Locate the cell with the specified text and output its [X, Y] center coordinate. 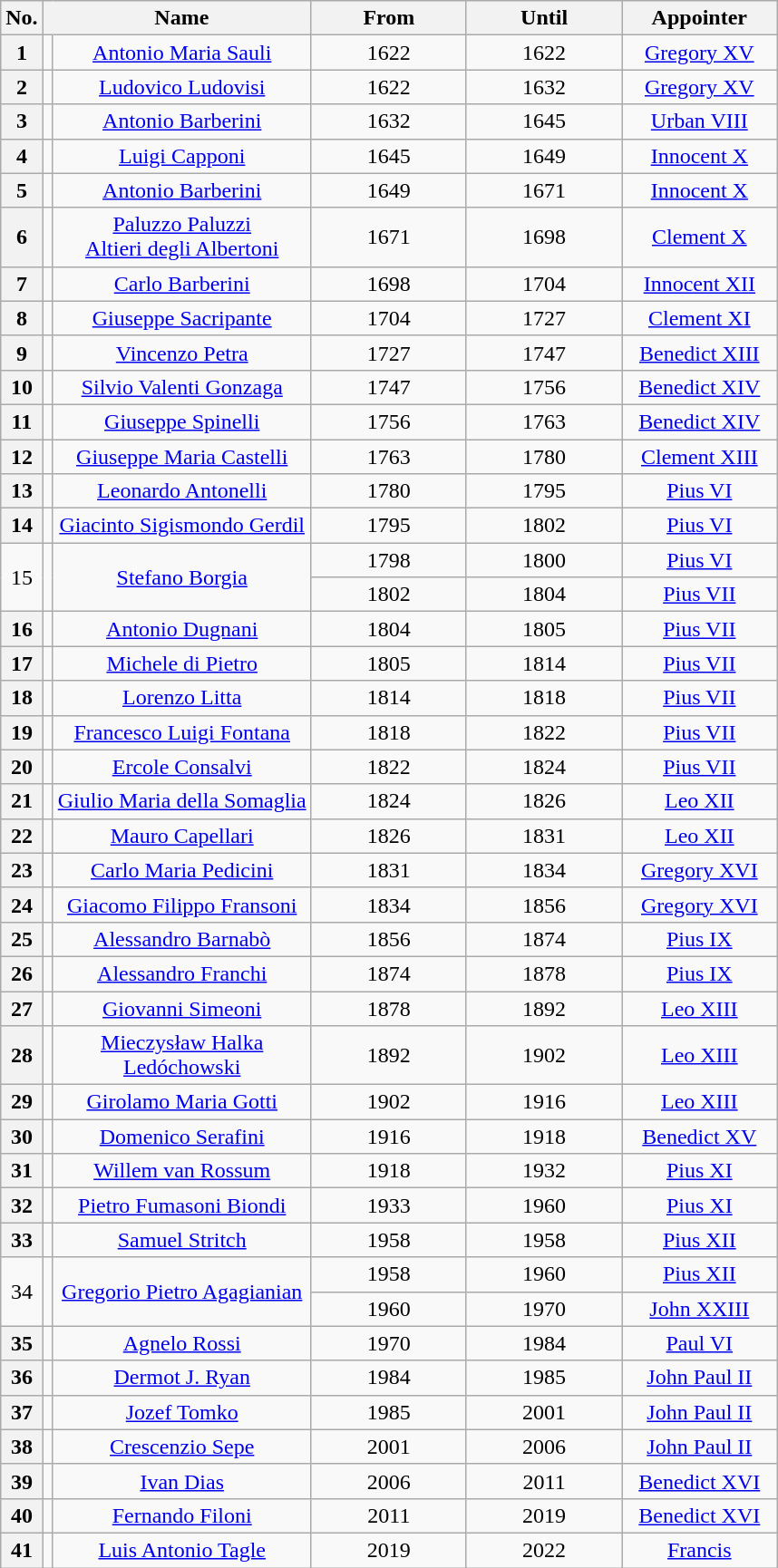
14 [22, 526]
18 [22, 698]
Innocent XII [700, 284]
Urban VIII [700, 121]
2022 [544, 1550]
Mauro Capellari [181, 836]
19 [22, 732]
23 [22, 870]
Fernando Filoni [181, 1515]
Clement X [700, 237]
21 [22, 801]
Silvio Valenti Gonzaga [181, 387]
Samuel Stritch [181, 1240]
1933 [388, 1205]
Vincenzo Petra [181, 353]
15 [22, 577]
2 [22, 87]
Giovanni Simeoni [181, 1009]
Luis Antonio Tagle [181, 1550]
Giuseppe Spinelli [181, 421]
Until [544, 18]
Agnelo Rossi [181, 1343]
Giulio Maria della Somaglia [181, 801]
9 [22, 353]
12 [22, 456]
36 [22, 1378]
Stefano Borgia [181, 577]
35 [22, 1343]
Giacomo Filippo Fransoni [181, 905]
8 [22, 318]
33 [22, 1240]
Francis [700, 1550]
Name [181, 18]
Antonio Maria Sauli [181, 53]
Benedict XIII [700, 353]
39 [22, 1481]
Giuseppe Sacripante [181, 318]
1798 [388, 560]
7 [22, 284]
Paluzzo PaluzziAltieri degli Albertoni [181, 237]
Pietro Fumasoni Biondi [181, 1205]
1 [22, 53]
25 [22, 939]
31 [22, 1171]
Michele di Pietro [181, 663]
10 [22, 387]
5 [22, 190]
27 [22, 1009]
1800 [544, 560]
From [388, 18]
38 [22, 1447]
Girolamo Maria Gotti [181, 1102]
24 [22, 905]
Antonio Dugnani [181, 629]
4 [22, 156]
Luigi Capponi [181, 156]
Alessandro Franchi [181, 973]
Francesco Luigi Fontana [181, 732]
29 [22, 1102]
No. [22, 18]
32 [22, 1205]
22 [22, 836]
Gregorio Pietro Agagianian [181, 1292]
Crescenzio Sepe [181, 1447]
Domenico Serafini [181, 1137]
Giuseppe Maria Castelli [181, 456]
Carlo Barberini [181, 284]
Dermot J. Ryan [181, 1378]
Paul VI [700, 1343]
Lorenzo Litta [181, 698]
Jozef Tomko [181, 1412]
Ludovico Ludovisi [181, 87]
Clement XI [700, 318]
Carlo Maria Pedicini [181, 870]
Clement XIII [700, 456]
40 [22, 1515]
Mieczysław HalkaLedóchowski [181, 1055]
1932 [544, 1171]
20 [22, 767]
Benedict XV [700, 1137]
3 [22, 121]
Giacinto Sigismondo Gerdil [181, 526]
37 [22, 1412]
Willem van Rossum [181, 1171]
34 [22, 1292]
Appointer [700, 18]
Alessandro Barnabò [181, 939]
Leonardo Antonelli [181, 491]
41 [22, 1550]
16 [22, 629]
6 [22, 237]
28 [22, 1055]
Ivan Dias [181, 1481]
30 [22, 1137]
11 [22, 421]
Ercole Consalvi [181, 767]
13 [22, 491]
17 [22, 663]
John XXIII [700, 1309]
26 [22, 973]
